Identify which cell holds the provided text, then report its (X, Y) central coordinate. 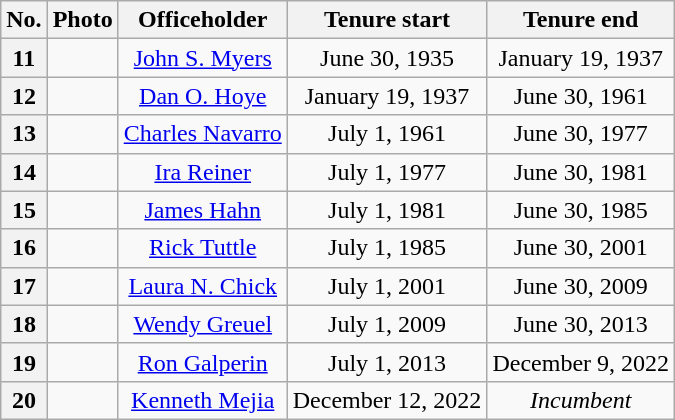
17 (24, 286)
December 9, 2022 (581, 362)
July 1, 2001 (387, 286)
20 (24, 400)
June 30, 1935 (387, 58)
July 1, 1961 (387, 134)
Tenure start (387, 20)
18 (24, 324)
Kenneth Mejia (202, 400)
12 (24, 96)
John S. Myers (202, 58)
Photo (82, 20)
Wendy Greuel (202, 324)
19 (24, 362)
July 1, 1977 (387, 172)
December 12, 2022 (387, 400)
15 (24, 210)
June 30, 1977 (581, 134)
14 (24, 172)
July 1, 1981 (387, 210)
July 1, 2013 (387, 362)
Tenure end (581, 20)
16 (24, 248)
Laura N. Chick (202, 286)
Ron Galperin (202, 362)
June 30, 1961 (581, 96)
Rick Tuttle (202, 248)
No. (24, 20)
Charles Navarro (202, 134)
June 30, 2009 (581, 286)
June 30, 2001 (581, 248)
James Hahn (202, 210)
June 30, 1985 (581, 210)
11 (24, 58)
July 1, 2009 (387, 324)
July 1, 1985 (387, 248)
Ira Reiner (202, 172)
Officeholder (202, 20)
13 (24, 134)
June 30, 1981 (581, 172)
Incumbent (581, 400)
Dan O. Hoye (202, 96)
June 30, 2013 (581, 324)
